Detect which cell encompasses the target text, then output its [x, y] center coordinate. 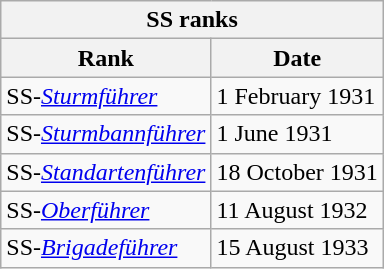
SS ranks [192, 20]
15 August 1933 [297, 248]
SS-Oberführer [106, 210]
Date [297, 58]
SS-Sturmbannführer [106, 134]
1 June 1931 [297, 134]
18 October 1931 [297, 172]
SS-Standartenführer [106, 172]
11 August 1932 [297, 210]
Rank [106, 58]
SS-Brigadeführer [106, 248]
SS-Sturmführer [106, 96]
1 February 1931 [297, 96]
